Identify which cell holds the provided text, then report its (X, Y) central coordinate. 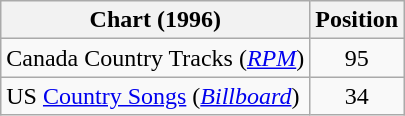
34 (357, 96)
US Country Songs (Billboard) (156, 96)
Canada Country Tracks (RPM) (156, 58)
Chart (1996) (156, 20)
Position (357, 20)
95 (357, 58)
